Return [x, y] of the center of cell containing provided text 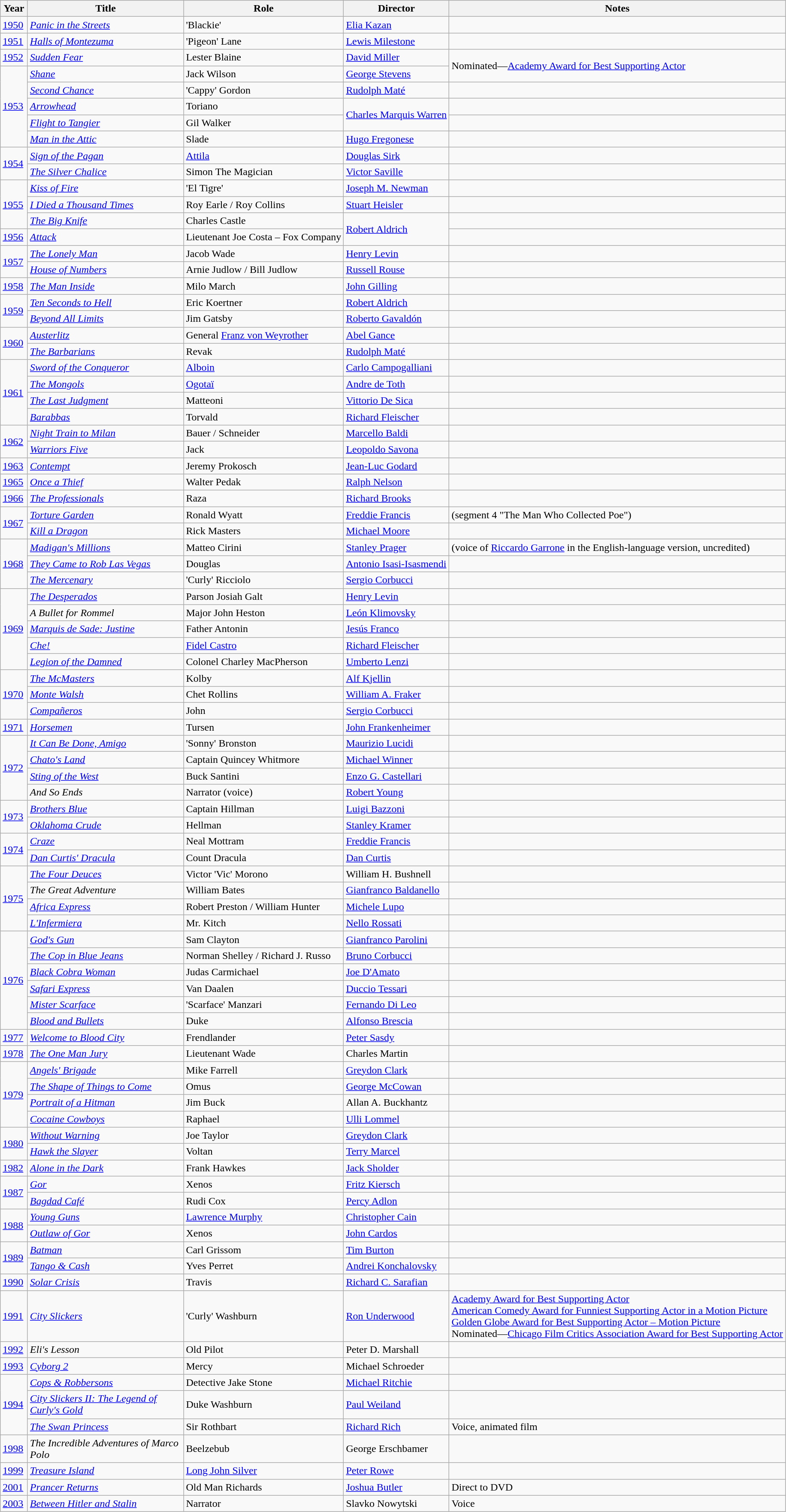
Shane [106, 74]
George McCowan [396, 1086]
1998 [14, 1448]
Elia Kazan [396, 25]
Tursen [263, 727]
The Swan Princess [106, 1427]
Fidel Castro [263, 645]
Sir Rothbart [263, 1427]
Role [263, 9]
Mercy [263, 1366]
Count Dracula [263, 858]
Carlo Campogalliani [396, 368]
Charles Castle [263, 221]
1971 [14, 727]
2001 [14, 1487]
Michele Lupo [396, 907]
Director [396, 9]
The Silver Chalice [106, 172]
Walter Pedak [263, 482]
City Slickers II: The Legend of Curly's Gold [106, 1405]
Victor 'Vic' Morono [263, 874]
Maurizio Lucidi [396, 744]
Andre de Toth [396, 384]
Compañeros [106, 711]
Che! [106, 645]
Ronald Wyatt [263, 515]
The Cop in Blue Jeans [106, 956]
1950 [14, 25]
Russell Rouse [396, 270]
León Klimovsky [396, 613]
Nominated—Academy Award for Best Supporting Actor [617, 66]
Richard Brooks [396, 499]
George Stevens [396, 74]
Craze [106, 841]
Notes [617, 9]
Parson Josiah Galt [263, 596]
Buck Santini [263, 776]
John Gilling [396, 286]
The Professionals [106, 499]
1965 [14, 482]
Joseph M. Newman [396, 188]
Dan Curtis' Dracula [106, 858]
Father Antonin [263, 629]
1973 [14, 817]
Nello Rossati [396, 923]
Warriors Five [106, 449]
Colonel Charley MacPherson [263, 662]
Lawrence Murphy [263, 1217]
1966 [14, 499]
Raphael [263, 1119]
George Erschbamer [396, 1448]
Contempt [106, 466]
1990 [14, 1282]
Hugo Fregonese [396, 139]
'Cappy' Gordon [263, 90]
1958 [14, 286]
Voice [617, 1503]
1972 [14, 768]
Simon The Magician [263, 172]
Antonio Isasi-Isasmendi [396, 564]
Brothers Blue [106, 809]
Percy Adlon [396, 1201]
Robert Young [396, 792]
Alone in the Dark [106, 1168]
Toriano [263, 106]
Jacob Wade [263, 254]
God's Gun [106, 939]
William A. Fraker [396, 694]
Yves Perret [263, 1266]
Raza [263, 499]
Oklahoma Crude [106, 825]
Long John Silver [263, 1471]
John [263, 711]
Lieutenant Wade [263, 1054]
The Big Knife [106, 221]
Frendlander [263, 1037]
Peter Rowe [396, 1471]
Duke Washburn [263, 1405]
Rick Masters [263, 531]
Ten Seconds to Hell [106, 302]
John Cardos [396, 1233]
Roy Earle / Roy Collins [263, 205]
1980 [14, 1143]
Man in the Attic [106, 139]
1959 [14, 311]
John Frankenheimer [396, 727]
Attack [106, 237]
Peter Sasdy [396, 1037]
Christopher Cain [396, 1217]
1956 [14, 237]
Once a Thief [106, 482]
Neal Mottram [263, 841]
Attila [263, 155]
Douglas Sirk [396, 155]
(voice of Riccardo Garrone in the English-language version, uncredited) [617, 547]
Victor Saville [396, 172]
The One Man Jury [106, 1054]
Michael Winner [396, 760]
'Sonny' Bronston [263, 744]
1978 [14, 1054]
'Blackie' [263, 25]
1951 [14, 41]
Beelzebub [263, 1448]
Jim Gatsby [263, 319]
Legion of the Damned [106, 662]
2003 [14, 1503]
Ogotaï [263, 384]
Direct to DVD [617, 1487]
Terry Marcel [396, 1152]
1952 [14, 57]
Jack Wilson [263, 74]
Charles Marquis Warren [396, 115]
(segment 4 "The Man Who Collected Poe") [617, 515]
The Desperados [106, 596]
Abel Gance [396, 335]
Paul Weiland [396, 1405]
Mike Farrell [263, 1070]
Matteo Cirini [263, 547]
Jean-Luc Godard [396, 466]
1982 [14, 1168]
City Slickers [106, 1316]
1968 [14, 564]
Norman Shelley / Richard J. Russo [263, 956]
Enzo G. Castellari [396, 776]
Year [14, 9]
Cops & Robbersons [106, 1382]
Prancer Returns [106, 1487]
Charles Martin [396, 1054]
1975 [14, 898]
Van Daalen [263, 988]
Between Hitler and Stalin [106, 1503]
Bauer / Schneider [263, 433]
Without Warning [106, 1135]
Allan A. Buckhantz [396, 1103]
Sudden Fear [106, 57]
'Pigeon' Lane [263, 41]
Ulli Lommel [396, 1119]
Jim Buck [263, 1103]
Bruno Corbucci [396, 956]
Lewis Milestone [396, 41]
Old Man Richards [263, 1487]
Revak [263, 351]
Narrator [263, 1503]
Jack [263, 449]
1993 [14, 1366]
Chet Rollins [263, 694]
1989 [14, 1258]
The Lonely Man [106, 254]
Duccio Tessari [396, 988]
The McMasters [106, 678]
Marquis de Sade: Justine [106, 629]
Outlaw of Gor [106, 1233]
David Miller [396, 57]
'Scarface' Manzari [263, 1005]
Frank Hawkes [263, 1168]
Major John Heston [263, 613]
It Can Be Done, Amigo [106, 744]
Omus [263, 1086]
Portrait of a Hitman [106, 1103]
L'Infermiera [106, 923]
Sting of the West [106, 776]
Black Cobra Woman [106, 972]
Douglas [263, 564]
Alboin [263, 368]
1962 [14, 441]
Stanley Kramer [396, 825]
Angels' Brigade [106, 1070]
Voltan [263, 1152]
Beyond All Limits [106, 319]
1974 [14, 850]
Narrator (voice) [263, 792]
Blood and Bullets [106, 1021]
Carl Grissom [263, 1250]
1988 [14, 1225]
Batman [106, 1250]
The Last Judgment [106, 400]
1960 [14, 343]
The Mercenary [106, 580]
Young Guns [106, 1217]
Roberto Gavaldón [396, 319]
William Bates [263, 890]
Stanley Prager [396, 547]
Ron Underwood [396, 1316]
1977 [14, 1037]
They Came to Rob Las Vegas [106, 564]
Vittorio De Sica [396, 400]
Robert Preston / William Hunter [263, 907]
Joe Taylor [263, 1135]
1970 [14, 694]
Jeremy Prokosch [263, 466]
Rudi Cox [263, 1201]
1987 [14, 1192]
Second Chance [106, 90]
Stuart Heisler [396, 205]
Monte Walsh [106, 694]
Michael Ritchie [396, 1382]
Solar Crisis [106, 1282]
Voice, animated film [617, 1427]
I Died a Thousand Times [106, 205]
The Man Inside [106, 286]
Old Pilot [263, 1350]
1957 [14, 262]
House of Numbers [106, 270]
Sam Clayton [263, 939]
Andrei Konchalovsky [396, 1266]
Leopoldo Savona [396, 449]
Mr. Kitch [263, 923]
Lieutenant Joe Costa – Fox Company [263, 237]
Gianfranco Baldanello [396, 890]
Captain Quincey Whitmore [263, 760]
Alf Kjellin [396, 678]
Africa Express [106, 907]
Bagdad Café [106, 1201]
Fernando Di Leo [396, 1005]
1961 [14, 392]
Gil Walker [263, 123]
Slavko Nowytski [396, 1503]
Michael Moore [396, 531]
Richard C. Sarafian [396, 1282]
Kolby [263, 678]
Sign of the Pagan [106, 155]
Fritz Kiersch [396, 1184]
'El Tigre' [263, 188]
Chato's Land [106, 760]
Umberto Lenzi [396, 662]
A Bullet for Rommel [106, 613]
1969 [14, 629]
The Shape of Things to Come [106, 1086]
The Great Adventure [106, 890]
Joe D'Amato [396, 972]
General Franz von Weyrother [263, 335]
Captain Hillman [263, 809]
Safari Express [106, 988]
Flight to Tangier [106, 123]
Arnie Judlow / Bill Judlow [263, 270]
Judas Carmichael [263, 972]
Cocaine Cowboys [106, 1119]
Travis [263, 1282]
Madigan's Millions [106, 547]
Eric Koertner [263, 302]
Panic in the Streets [106, 25]
Welcome to Blood City [106, 1037]
1991 [14, 1316]
Mister Scarface [106, 1005]
1955 [14, 204]
Arrowhead [106, 106]
Title [106, 9]
1953 [14, 106]
Tim Burton [396, 1250]
Horsemen [106, 727]
1976 [14, 980]
1979 [14, 1095]
Alfonso Brescia [396, 1021]
1967 [14, 523]
1963 [14, 466]
Lester Blaine [263, 57]
Night Train to Milan [106, 433]
Gor [106, 1184]
Michael Schroeder [396, 1366]
Tango & Cash [106, 1266]
Milo March [263, 286]
Kill a Dragon [106, 531]
The Four Deuces [106, 874]
1954 [14, 163]
Halls of Montezuma [106, 41]
Kiss of Fire [106, 188]
Cyborg 2 [106, 1366]
Austerlitz [106, 335]
Barabbas [106, 417]
Jack Sholder [396, 1168]
The Mongols [106, 384]
Eli's Lesson [106, 1350]
'Curly' Washburn [263, 1316]
1992 [14, 1350]
Luigi Bazzoni [396, 809]
Matteoni [263, 400]
1994 [14, 1405]
Gianfranco Parolini [396, 939]
Ralph Nelson [396, 482]
Hawk the Slayer [106, 1152]
Joshua Butler [396, 1487]
Richard Rich [396, 1427]
Torvald [263, 417]
Jesús Franco [396, 629]
The Incredible Adventures of Marco Polo [106, 1448]
Duke [263, 1021]
Detective Jake Stone [263, 1382]
And So Ends [106, 792]
1999 [14, 1471]
'Curly' Ricciolo [263, 580]
Sword of the Conqueror [106, 368]
Peter D. Marshall [396, 1350]
Dan Curtis [396, 858]
Treasure Island [106, 1471]
Marcello Baldi [396, 433]
Hellman [263, 825]
William H. Bushnell [396, 874]
The Barbarians [106, 351]
Slade [263, 139]
Torture Garden [106, 515]
